Output the (X, Y) coordinate of the center of the cell containing the given text.  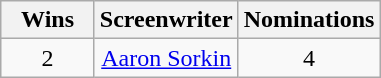
Wins (48, 20)
4 (309, 58)
Aaron Sorkin (166, 58)
Screenwriter (166, 20)
2 (48, 58)
Nominations (309, 20)
